Provide the (x, y) coordinate of the cell's center where the given text is located.  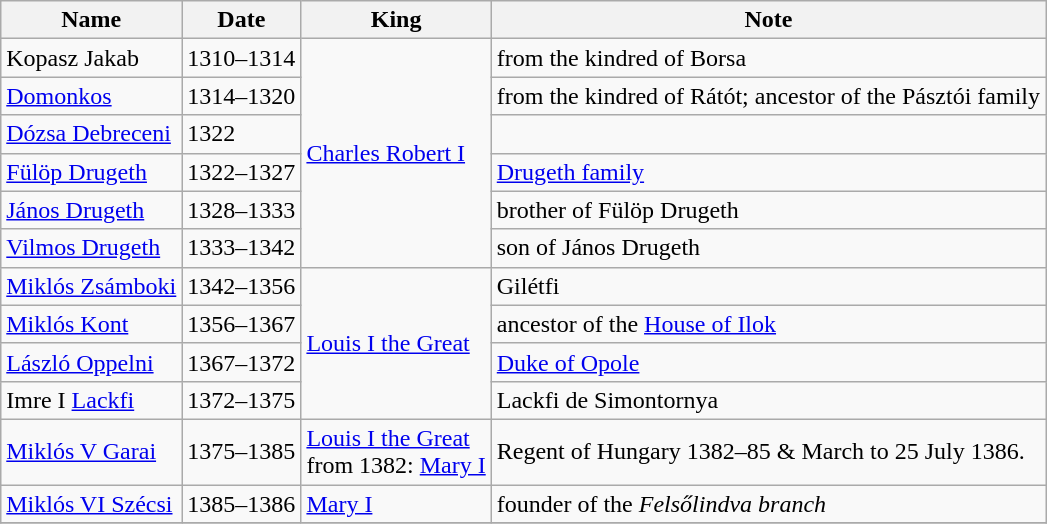
Note (768, 20)
Miklós VI Szécsi (92, 503)
Dózsa Debreceni (92, 134)
son of János Drugeth (768, 248)
1333–1342 (242, 248)
1385–1386 (242, 503)
Date (242, 20)
from the kindred of Rátót; ancestor of the Pásztói family (768, 96)
brother of Fülöp Drugeth (768, 210)
Name (92, 20)
1322–1327 (242, 172)
1342–1356 (242, 286)
Miklós V Garai (92, 452)
Vilmos Drugeth (92, 248)
1328–1333 (242, 210)
Charles Robert I (396, 153)
founder of the Felsőlindva branch (768, 503)
Regent of Hungary 1382–85 & March to 25 July 1386. (768, 452)
1356–1367 (242, 324)
János Drugeth (92, 210)
Fülöp Drugeth (92, 172)
from the kindred of Borsa (768, 58)
Louis I the Great (396, 343)
Mary I (396, 503)
Gilétfi (768, 286)
1322 (242, 134)
Louis I the Greatfrom 1382: Mary I (396, 452)
1314–1320 (242, 96)
Imre I Lackfi (92, 400)
1310–1314 (242, 58)
Kopasz Jakab (92, 58)
1372–1375 (242, 400)
László Oppelni (92, 362)
Domonkos (92, 96)
Drugeth family (768, 172)
1375–1385 (242, 452)
ancestor of the House of Ilok (768, 324)
Miklós Kont (92, 324)
Duke of Opole (768, 362)
Miklós Zsámboki (92, 286)
1367–1372 (242, 362)
King (396, 20)
Lackfi de Simontornya (768, 400)
